Return the (x, y) coordinate for the center point of the cell that contains the specified text.  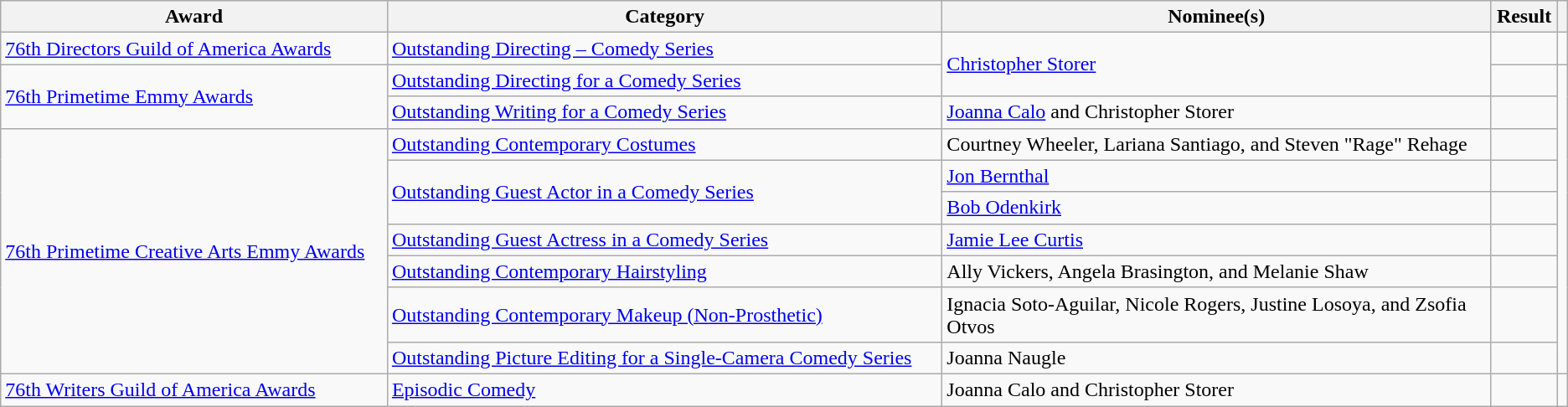
Outstanding Contemporary Makeup (Non-Prosthetic) (664, 315)
Bob Odenkirk (1216, 208)
Outstanding Directing – Comedy Series (664, 49)
Christopher Storer (1216, 64)
Joanna Naugle (1216, 358)
Result (1524, 17)
Episodic Comedy (664, 389)
Outstanding Guest Actress in a Comedy Series (664, 240)
Jamie Lee Curtis (1216, 240)
Category (664, 17)
Outstanding Directing for a Comedy Series (664, 80)
Ignacia Soto-Aguilar, Nicole Rogers, Justine Losoya, and Zsofia Otvos (1216, 315)
Jon Bernthal (1216, 176)
Outstanding Picture Editing for a Single-Camera Comedy Series (664, 358)
Nominee(s) (1216, 17)
Award (194, 17)
Courtney Wheeler, Lariana Santiago, and Steven "Rage" Rehage (1216, 144)
76th Primetime Emmy Awards (194, 96)
Outstanding Contemporary Costumes (664, 144)
Ally Vickers, Angela Brasington, and Melanie Shaw (1216, 271)
Outstanding Writing for a Comedy Series (664, 112)
Outstanding Guest Actor in a Comedy Series (664, 192)
76th Directors Guild of America Awards (194, 49)
76th Primetime Creative Arts Emmy Awards (194, 251)
76th Writers Guild of America Awards (194, 389)
Outstanding Contemporary Hairstyling (664, 271)
